Return [X, Y] of the center of cell containing provided text 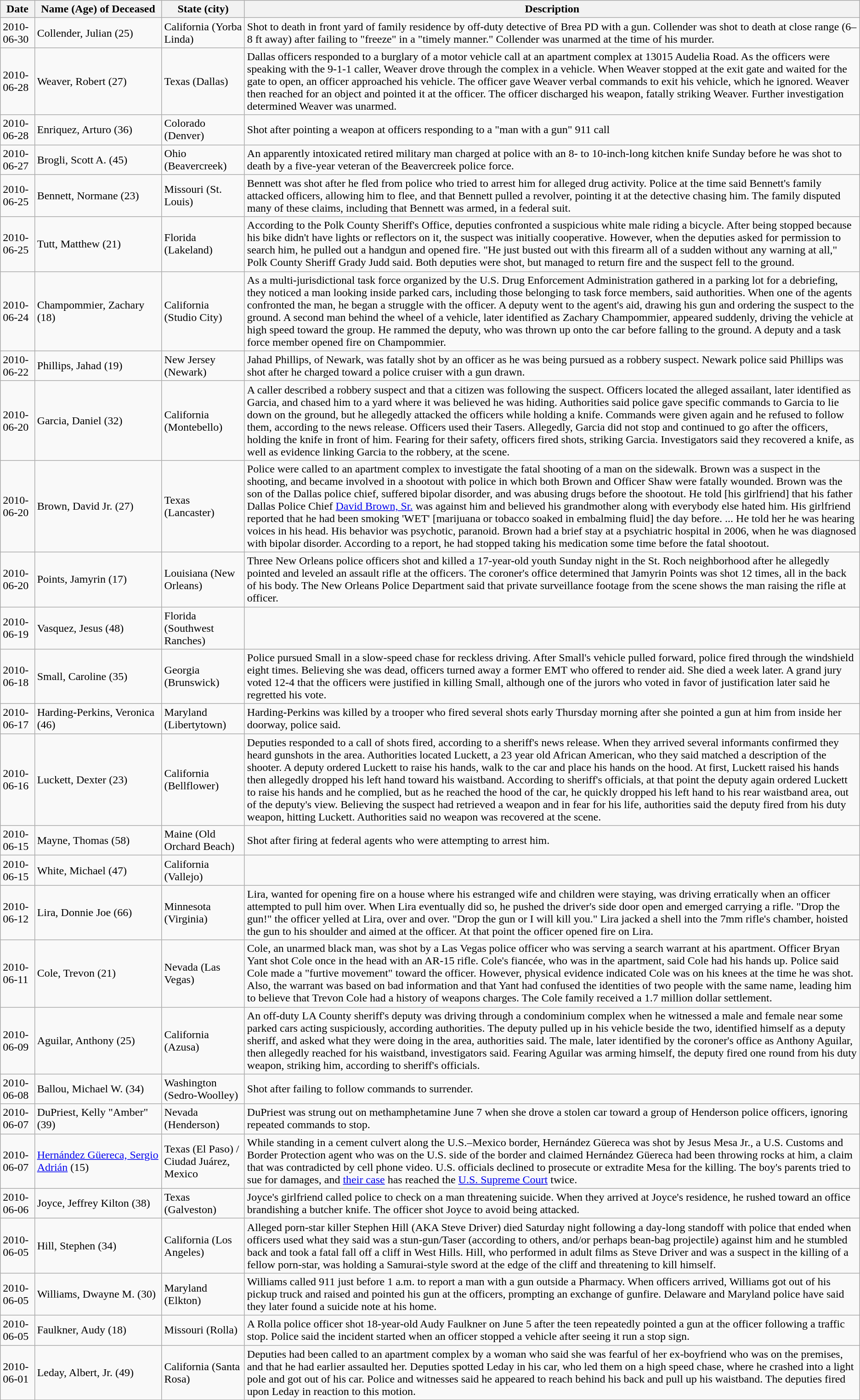
2010-06-09 [17, 1040]
Texas (Lancaster) [203, 506]
2010-06-16 [17, 780]
2010-06-01 [17, 1373]
Phillips, Jahad (19) [98, 365]
Williams, Dwayne M. (30) [98, 1294]
Shot after firing at federal agents who were attempting to arrest him. [552, 840]
Name (Age) of Deceased [98, 9]
Brogli, Scott A. (45) [98, 160]
Nevada (Las Vegas) [203, 973]
Maryland (Libertytown) [203, 719]
Florida (Southwest Ranches) [203, 628]
Faulkner, Audy (18) [98, 1330]
Maryland (Elkton) [203, 1294]
Vasquez, Jesus (48) [98, 628]
Shot after failing to follow commands to surrender. [552, 1089]
2010-06-22 [17, 365]
Lira, Donnie Joe (66) [98, 913]
Louisiana (New Orleans) [203, 579]
2010-06-06 [17, 1203]
2010-06-11 [17, 973]
Florida (Lakeland) [203, 244]
Small, Caroline (35) [98, 677]
2010-06-17 [17, 719]
2010-06-24 [17, 311]
Date [17, 9]
Harding-Perkins, Veronica (46) [98, 719]
Enriquez, Arturo (36) [98, 129]
Description [552, 9]
Colorado (Denver) [203, 129]
Champommier, Zachary (18) [98, 311]
Leday, Albert, Jr. (49) [98, 1373]
Washington (Sedro-Woolley) [203, 1089]
Maine (Old Orchard Beach) [203, 840]
Ballou, Michael W. (34) [98, 1089]
Mayne, Thomas (58) [98, 840]
California (Yorba Linda) [203, 33]
Shot after pointing a weapon at officers responding to a "man with a gun" 911 call [552, 129]
2010-06-27 [17, 160]
Points, Jamyrin (17) [98, 579]
2010-06-12 [17, 913]
Hernández Güereca, Sergio Adrián (15) [98, 1161]
State (city) [203, 9]
California (Vallejo) [203, 871]
Texas (Galveston) [203, 1203]
Bennett, Normane (23) [98, 196]
2010-06-18 [17, 677]
New Jersey (Newark) [203, 365]
Ohio (Beavercreek) [203, 160]
DuPriest, Kelly "Amber" (39) [98, 1119]
Missouri (St. Louis) [203, 196]
Collender, Julian (25) [98, 33]
California (Santa Rosa) [203, 1373]
Weaver, Robert (27) [98, 81]
Missouri (Rolla) [203, 1330]
Hill, Stephen (34) [98, 1245]
2010-06-30 [17, 33]
Minnesota (Virginia) [203, 913]
Texas (Dallas) [203, 81]
2010-06-08 [17, 1089]
California (Bellflower) [203, 780]
Brown, David Jr. (27) [98, 506]
Luckett, Dexter (23) [98, 780]
Tutt, Matthew (21) [98, 244]
California (Studio City) [203, 311]
California (Montebello) [203, 421]
Garcia, Daniel (32) [98, 421]
California (Los Angeles) [203, 1245]
Aguilar, Anthony (25) [98, 1040]
2010-06-19 [17, 628]
White, Michael (47) [98, 871]
Nevada (Henderson) [203, 1119]
Texas (El Paso) / Ciudad Juárez, Mexico [203, 1161]
California (Azusa) [203, 1040]
Georgia (Brunswick) [203, 677]
Joyce, Jeffrey Kilton (38) [98, 1203]
Cole, Trevon (21) [98, 973]
